Pinpoint the cell where the given text exists, returning its [X, Y] midpoint coordinate. 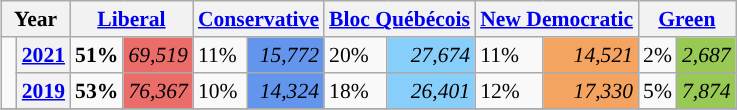
69,519 [158, 55]
7,874 [706, 91]
2021 [44, 55]
14,324 [286, 91]
18% [356, 91]
53% [96, 91]
2019 [44, 91]
14,521 [590, 55]
51% [96, 55]
New Democratic [556, 19]
Conservative [258, 19]
Liberal [132, 19]
20% [356, 55]
5% [658, 91]
10% [220, 91]
17,330 [590, 91]
2,687 [706, 55]
12% [509, 91]
26,401 [431, 91]
76,367 [158, 91]
Year [36, 19]
2% [658, 55]
Green [687, 19]
27,674 [431, 55]
15,772 [286, 55]
Bloc Québécois [400, 19]
